For the text-containing cell, return its midpoint in [X, Y] coordinate format. 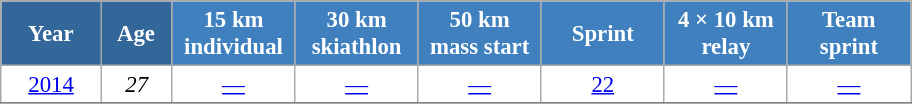
Year [52, 34]
30 km skiathlon [356, 34]
50 km mass start [480, 34]
4 × 10 km relay [726, 34]
2014 [52, 85]
27 [136, 85]
Age [136, 34]
15 km individual [234, 34]
Team sprint [848, 34]
22 [602, 85]
Sprint [602, 34]
